Output the [X, Y] coordinate of the center of the cell containing the given text.  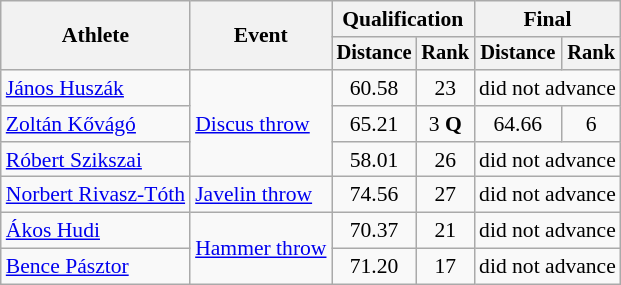
Athlete [96, 36]
6 [590, 124]
Discus throw [260, 124]
60.58 [374, 88]
Event [260, 36]
74.56 [374, 195]
Bence Pásztor [96, 267]
Ákos Hudi [96, 231]
Qualification [403, 19]
János Huszák [96, 88]
Róbert Szikszai [96, 160]
Javelin throw [260, 195]
71.20 [374, 267]
58.01 [374, 160]
21 [445, 231]
Final [548, 19]
17 [445, 267]
65.21 [374, 124]
3 Q [445, 124]
Hammer throw [260, 248]
27 [445, 195]
23 [445, 88]
Zoltán Kővágó [96, 124]
64.66 [518, 124]
70.37 [374, 231]
Norbert Rivasz-Tóth [96, 195]
26 [445, 160]
